Return the (x, y) coordinate for the center point of the cell that contains the specified text.  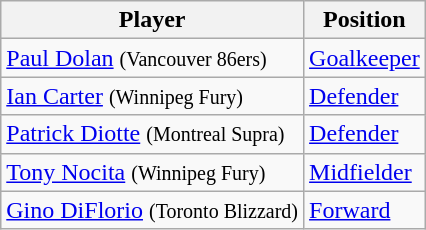
Position (365, 20)
Player (152, 20)
Gino DiFlorio (Toronto Blizzard) (152, 210)
Midfielder (365, 172)
Paul Dolan (Vancouver 86ers) (152, 58)
Tony Nocita (Winnipeg Fury) (152, 172)
Patrick Diotte (Montreal Supra) (152, 134)
Goalkeeper (365, 58)
Ian Carter (Winnipeg Fury) (152, 96)
Forward (365, 210)
